Search for the cell housing the specified text and yield its [X, Y] center coordinate. 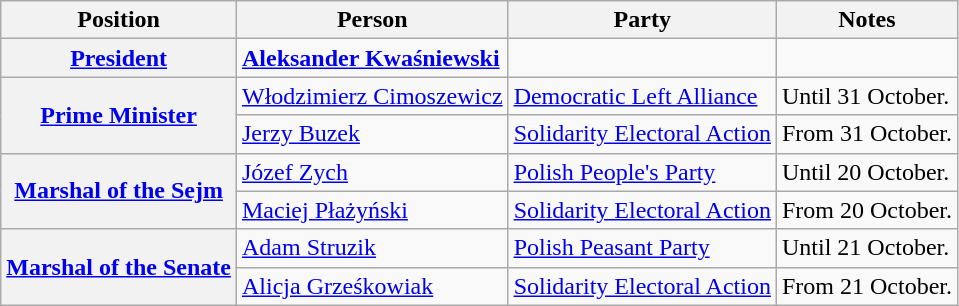
From 31 October. [866, 134]
Party [642, 20]
Until 31 October. [866, 96]
Marshal of the Senate [119, 267]
Maciej Płażyński [372, 210]
Aleksander Kwaśniewski [372, 58]
Adam Struzik [372, 248]
From 21 October. [866, 286]
Polish Peasant Party [642, 248]
Until 21 October. [866, 248]
Position [119, 20]
Alicja Grześkowiak [372, 286]
Until 20 October. [866, 172]
Włodzimierz Cimoszewicz [372, 96]
Prime Minister [119, 115]
Jerzy Buzek [372, 134]
Democratic Left Alliance [642, 96]
Józef Zych [372, 172]
Notes [866, 20]
Marshal of the Sejm [119, 191]
President [119, 58]
Person [372, 20]
From 20 October. [866, 210]
Polish People's Party [642, 172]
